Find where the given text appears and provide that cell's center as [x, y] coordinate. 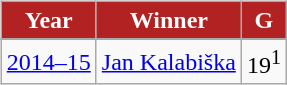
G [264, 20]
Jan Kalabiška [168, 62]
Year [48, 20]
191 [264, 62]
2014–15 [48, 62]
Winner [168, 20]
